Search for the cell housing the specified text and yield its [X, Y] center coordinate. 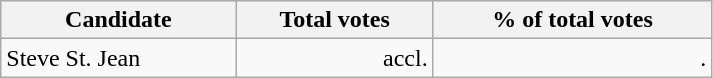
Candidate [118, 20]
. [572, 58]
Total votes [334, 20]
% of total votes [572, 20]
accl. [334, 58]
Steve St. Jean [118, 58]
